Extract the [X, Y] coordinate from the center of the cell holding the provided text.  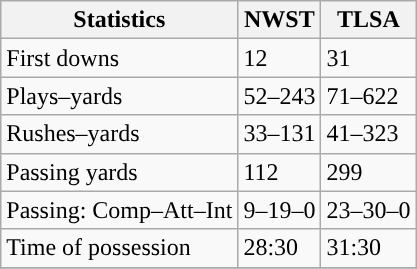
299 [368, 172]
NWST [280, 20]
33–131 [280, 134]
First downs [120, 58]
12 [280, 58]
31 [368, 58]
Time of possession [120, 248]
23–30–0 [368, 210]
9–19–0 [280, 210]
31:30 [368, 248]
Rushes–yards [120, 134]
112 [280, 172]
28:30 [280, 248]
41–323 [368, 134]
Passing: Comp–Att–Int [120, 210]
71–622 [368, 96]
Passing yards [120, 172]
Statistics [120, 20]
TLSA [368, 20]
52–243 [280, 96]
Plays–yards [120, 96]
